Search for the cell housing the specified text and yield its [x, y] center coordinate. 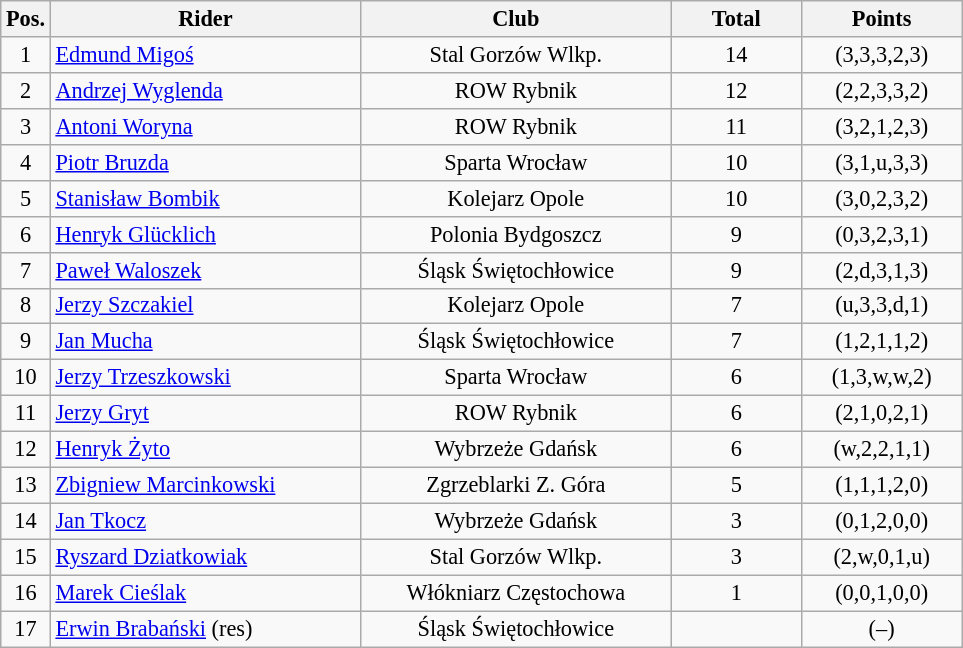
17 [26, 629]
Edmund Migoś [205, 55]
Antoni Woryna [205, 126]
(0,1,2,0,0) [881, 521]
Points [881, 19]
Total [736, 19]
Ryszard Dziatkowiak [205, 557]
16 [26, 593]
4 [26, 162]
Zgrzeblarki Z. Góra [516, 485]
(3,1,u,3,3) [881, 162]
Polonia Bydgoszcz [516, 234]
Erwin Brabański (res) [205, 629]
8 [26, 306]
Jerzy Szczakiel [205, 306]
(2,d,3,1,3) [881, 270]
Marek Cieślak [205, 593]
(0,3,2,3,1) [881, 234]
(3,2,1,2,3) [881, 126]
(2,w,0,1,u) [881, 557]
Piotr Bruzda [205, 162]
Stanisław Bombik [205, 198]
Pos. [26, 19]
(u,3,3,d,1) [881, 306]
Paweł Waloszek [205, 270]
Jan Tkocz [205, 521]
(3,3,3,2,3) [881, 55]
13 [26, 485]
(2,1,0,2,1) [881, 414]
(1,2,1,1,2) [881, 342]
(1,3,w,w,2) [881, 378]
Włókniarz Częstochowa [516, 593]
2 [26, 90]
Henryk Glücklich [205, 234]
Jerzy Gryt [205, 414]
(1,1,1,2,0) [881, 485]
Andrzej Wyglenda [205, 90]
(–) [881, 629]
(3,0,2,3,2) [881, 198]
Rider [205, 19]
Jerzy Trzeszkowski [205, 378]
(2,2,3,3,2) [881, 90]
(w,2,2,1,1) [881, 450]
15 [26, 557]
Henryk Żyto [205, 450]
(0,0,1,0,0) [881, 593]
Club [516, 19]
Zbigniew Marcinkowski [205, 485]
Jan Mucha [205, 342]
